Return the (X, Y) coordinate for the center point of the cell that contains the specified text.  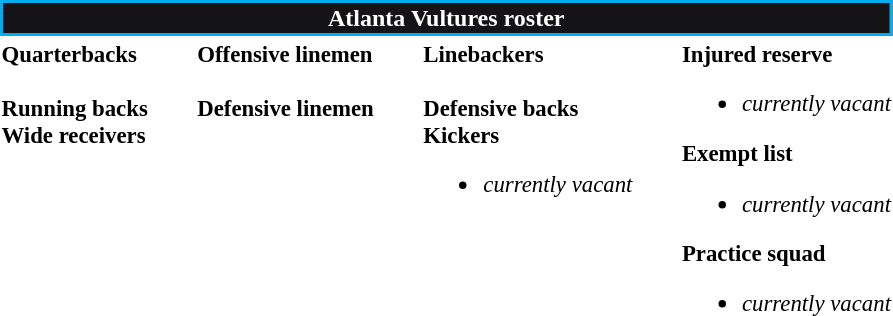
Atlanta Vultures roster (446, 18)
